Find where the given text appears and provide that cell's center as (x, y) coordinate. 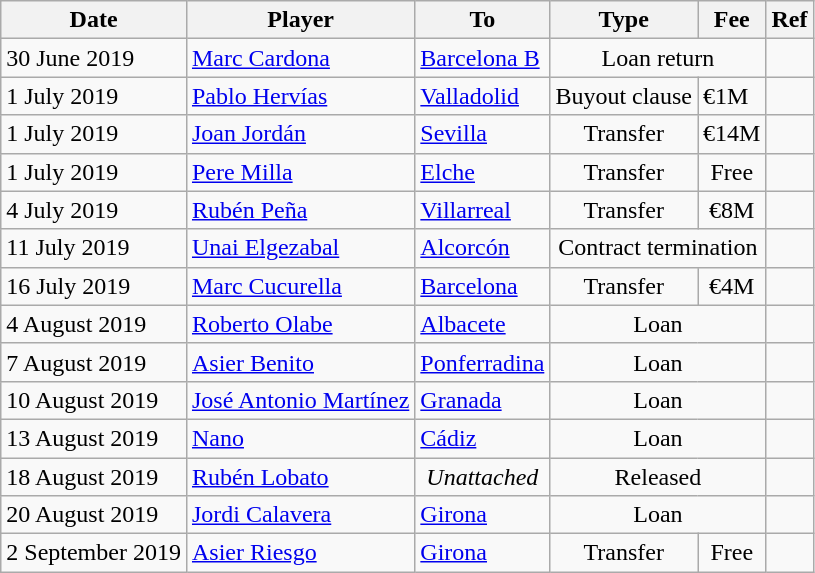
Player (300, 20)
€8M (732, 210)
Loan return (658, 58)
Unattached (482, 477)
Buyout clause (624, 96)
13 August 2019 (94, 438)
Albacete (482, 324)
Unai Elgezabal (300, 248)
Pablo Hervías (300, 96)
Marc Cucurella (300, 286)
Asier Riesgo (300, 553)
Marc Cardona (300, 58)
Cádiz (482, 438)
2 September 2019 (94, 553)
10 August 2019 (94, 400)
4 July 2019 (94, 210)
€14M (732, 134)
Asier Benito (300, 362)
Jordi Calavera (300, 515)
18 August 2019 (94, 477)
Roberto Olabe (300, 324)
Granada (482, 400)
30 June 2019 (94, 58)
Valladolid (482, 96)
Contract termination (658, 248)
Date (94, 20)
20 August 2019 (94, 515)
Fee (732, 20)
Villarreal (482, 210)
€4M (732, 286)
Ponferradina (482, 362)
Alcorcón (482, 248)
Elche (482, 172)
Rubén Lobato (300, 477)
Barcelona B (482, 58)
Pere Milla (300, 172)
To (482, 20)
16 July 2019 (94, 286)
Joan Jordán (300, 134)
4 August 2019 (94, 324)
Type (624, 20)
Ref (790, 20)
Nano (300, 438)
Released (658, 477)
Sevilla (482, 134)
Rubén Peña (300, 210)
José Antonio Martínez (300, 400)
11 July 2019 (94, 248)
7 August 2019 (94, 362)
€1M (732, 96)
Barcelona (482, 286)
